Return the (x, y) coordinate for the center point of the cell that contains the specified text.  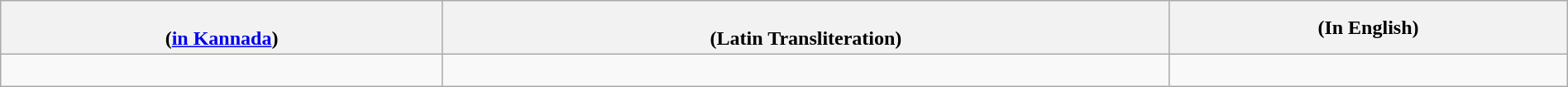
(in Kannada) (222, 28)
(In English) (1369, 28)
(Latin Transliteration) (806, 28)
